Determine the (x, y) coordinate at the center of the cell enclosing the given text.  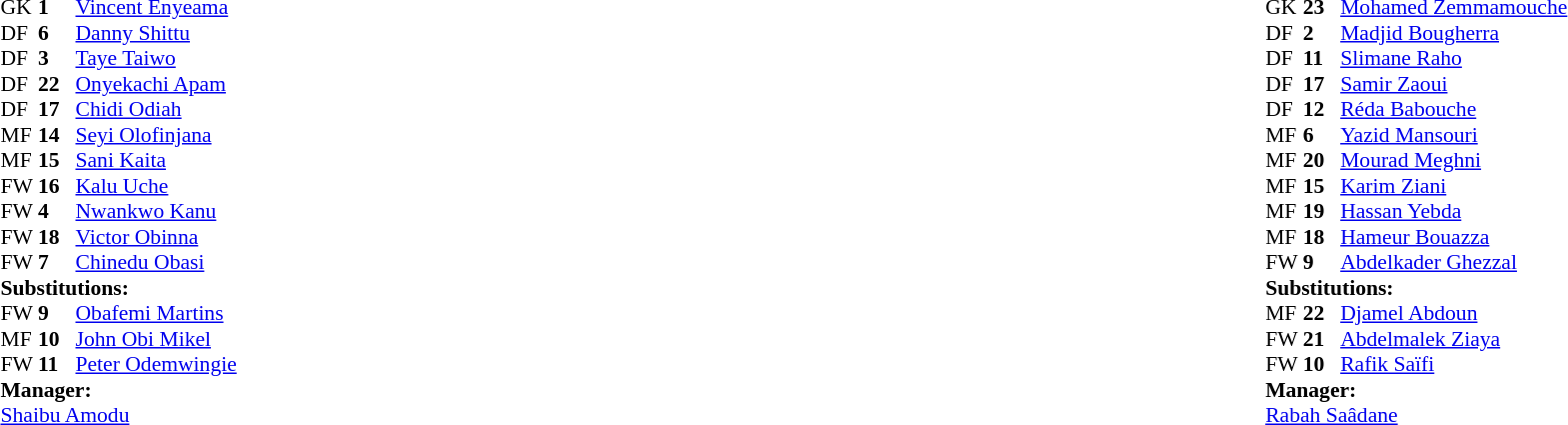
20 (1322, 161)
12 (1322, 109)
Yazid Mansouri (1453, 135)
Onyekachi Apam (156, 84)
Madjid Bougherra (1453, 33)
3 (57, 59)
Nwankwo Kanu (156, 211)
Taye Taiwo (156, 59)
Hameur Bouazza (1453, 237)
Mourad Meghni (1453, 161)
Sani Kaita (156, 161)
Karim Ziani (1453, 186)
19 (1322, 211)
Abdelmalek Ziaya (1453, 339)
Chinedu Obasi (156, 263)
Danny Shittu (156, 33)
Obafemi Martins (156, 313)
Kalu Uche (156, 186)
4 (57, 211)
Hassan Yebda (1453, 211)
Victor Obinna (156, 237)
16 (57, 186)
Rafik Saïfi (1453, 365)
7 (57, 263)
14 (57, 135)
21 (1322, 339)
Chidi Odiah (156, 109)
Slimane Raho (1453, 59)
John Obi Mikel (156, 339)
Abdelkader Ghezzal (1453, 263)
Seyi Olofinjana (156, 135)
Samir Zaoui (1453, 84)
Djamel Abdoun (1453, 313)
Peter Odemwingie (156, 365)
Réda Babouche (1453, 109)
2 (1322, 33)
